Return the [x, y] coordinate for the center point of the cell that contains the specified text.  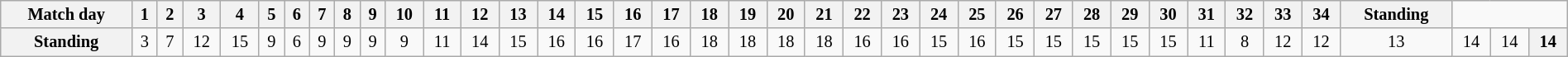
25 [977, 14]
Match day [66, 14]
34 [1321, 14]
27 [1054, 14]
2 [170, 14]
28 [1092, 14]
10 [404, 14]
26 [1015, 14]
23 [901, 14]
19 [748, 14]
22 [863, 14]
4 [240, 14]
29 [1130, 14]
31 [1207, 14]
30 [1168, 14]
32 [1245, 14]
21 [824, 14]
24 [939, 14]
5 [271, 14]
33 [1283, 14]
20 [786, 14]
1 [144, 14]
